Capture the cell that displays the provided text and extract its (X, Y) central coordinate. 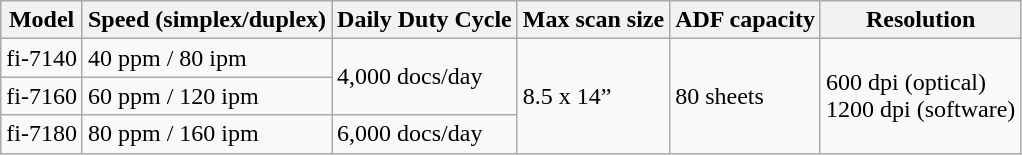
fi-7140 (42, 58)
Resolution (920, 20)
60 ppm / 120 ipm (206, 96)
80 ppm / 160 ipm (206, 134)
Daily Duty Cycle (425, 20)
80 sheets (746, 96)
6,000 docs/day (425, 134)
fi-7180 (42, 134)
4,000 docs/day (425, 77)
40 ppm / 80 ipm (206, 58)
Max scan size (593, 20)
ADF capacity (746, 20)
fi-7160 (42, 96)
600 dpi (optical)1200 dpi (software) (920, 96)
Model (42, 20)
Speed (simplex/duplex) (206, 20)
8.5 x 14” (593, 96)
